Detect which cell encompasses the target text, then output its [x, y] center coordinate. 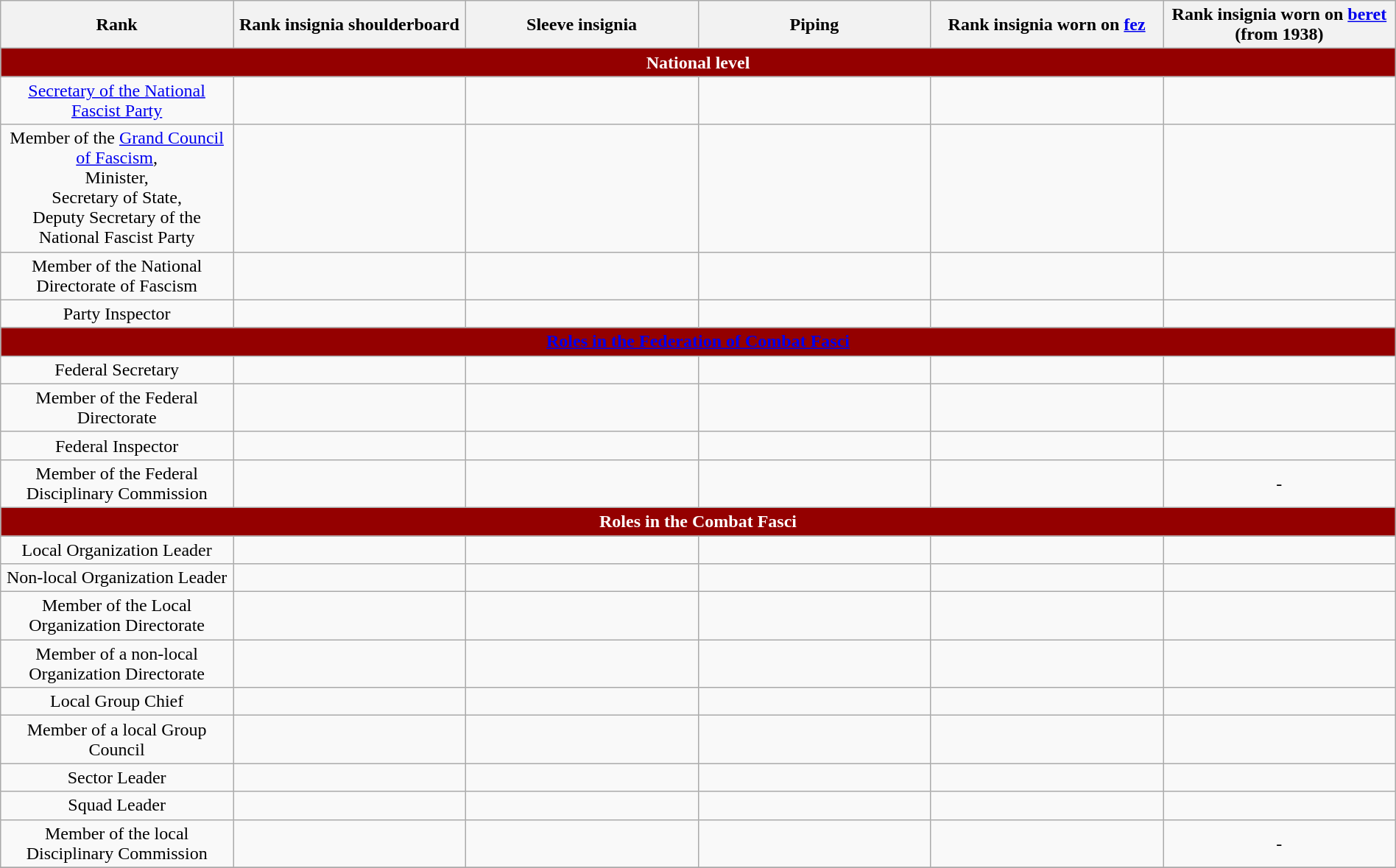
Sleeve insignia [582, 25]
Sector Leader [117, 777]
Member of a non-local Organization Directorate [117, 664]
Rank insignia shoulderboard [349, 25]
Party Inspector [117, 314]
Rank insignia worn on beret (from 1938) [1280, 25]
Roles in the Federation of Combat Fasci [698, 342]
National level [698, 63]
Local Organization Leader [117, 550]
Piping [814, 25]
Member of the Grand Council of Fascism,Minister,Secretary of State,Deputy Secretary of the National Fascist Party [117, 188]
Rank [117, 25]
Local Group Chief [117, 702]
Federal Inspector [117, 445]
Member of the local Disciplinary Commission [117, 844]
Member of a local Group Council [117, 739]
Secretary of the National Fascist Party [117, 100]
Member of the Local Organization Directorate [117, 615]
Non-local Organization Leader [117, 578]
Member of the National Directorate of Fascism [117, 275]
Federal Secretary [117, 370]
Member of the Federal Disciplinary Commission [117, 483]
Squad Leader [117, 805]
Roles in the Combat Fasci [698, 521]
Member of the Federal Directorate [117, 408]
Rank insignia worn on fez [1047, 25]
